Return the [x, y] coordinate for the center point of the cell that contains the specified text.  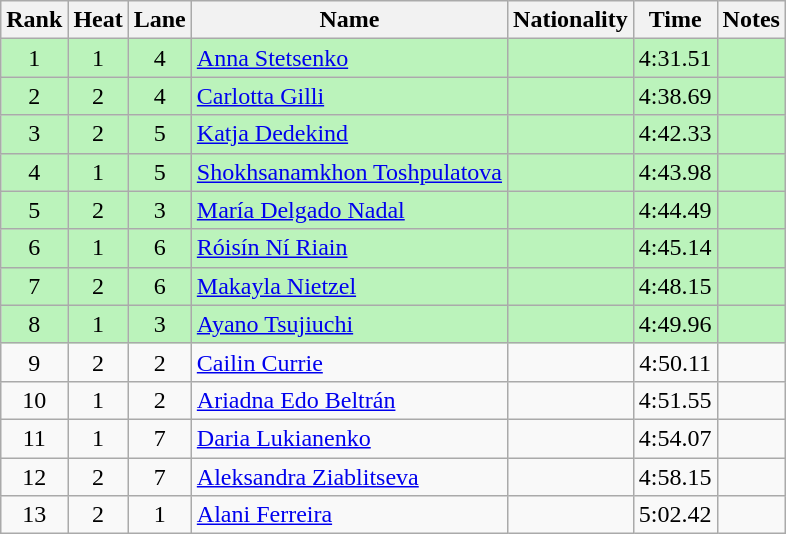
Heat [98, 20]
4:42.33 [675, 134]
4:58.15 [675, 477]
Makayla Nietzel [349, 286]
Name [349, 20]
4:54.07 [675, 438]
Róisín Ní Riain [349, 248]
9 [34, 362]
4:50.11 [675, 362]
4:31.51 [675, 58]
10 [34, 400]
4:45.14 [675, 248]
Daria Lukianenko [349, 438]
Katja Dedekind [349, 134]
11 [34, 438]
12 [34, 477]
Ayano Tsujiuchi [349, 324]
13 [34, 515]
María Delgado Nadal [349, 210]
4:48.15 [675, 286]
Ariadna Edo Beltrán [349, 400]
5:02.42 [675, 515]
8 [34, 324]
4:49.96 [675, 324]
Nationality [571, 20]
Carlotta Gilli [349, 96]
Shokhsanamkhon Toshpulatova [349, 172]
Alani Ferreira [349, 515]
Cailin Currie [349, 362]
Aleksandra Ziablitseva [349, 477]
Anna Stetsenko [349, 58]
4:44.49 [675, 210]
4:38.69 [675, 96]
Time [675, 20]
Lane [160, 20]
4:51.55 [675, 400]
Rank [34, 20]
4:43.98 [675, 172]
Notes [751, 20]
